Search for the cell housing the specified text and yield its (x, y) center coordinate. 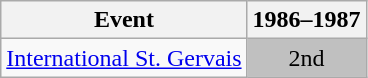
1986–1987 (306, 20)
Event (124, 20)
2nd (306, 58)
International St. Gervais (124, 58)
